Provide the [x, y] coordinate of the cell's center where the given text is located.  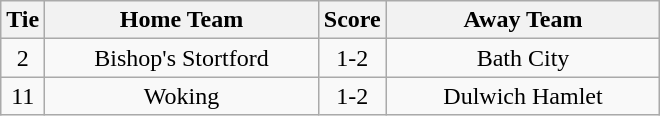
Home Team [182, 20]
Tie [23, 20]
11 [23, 96]
Dulwich Hamlet [523, 96]
2 [23, 58]
Woking [182, 96]
Away Team [523, 20]
Score [352, 20]
Bath City [523, 58]
Bishop's Stortford [182, 58]
